Pinpoint the cell where the given text exists, returning its [x, y] midpoint coordinate. 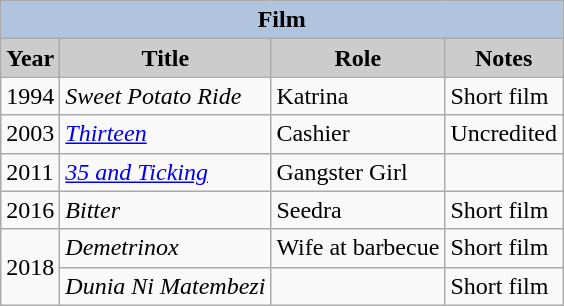
Dunia Ni Matembezi [166, 286]
Gangster Girl [358, 172]
Sweet Potato Ride [166, 96]
Wife at barbecue [358, 248]
Demetrinox [166, 248]
Uncredited [504, 134]
2011 [30, 172]
2003 [30, 134]
2016 [30, 210]
Bitter [166, 210]
Title [166, 58]
35 and Ticking [166, 172]
Thirteen [166, 134]
2018 [30, 267]
Year [30, 58]
Notes [504, 58]
Seedra [358, 210]
Film [282, 20]
Katrina [358, 96]
1994 [30, 96]
Cashier [358, 134]
Role [358, 58]
